For the text-containing cell, return its midpoint in [x, y] coordinate format. 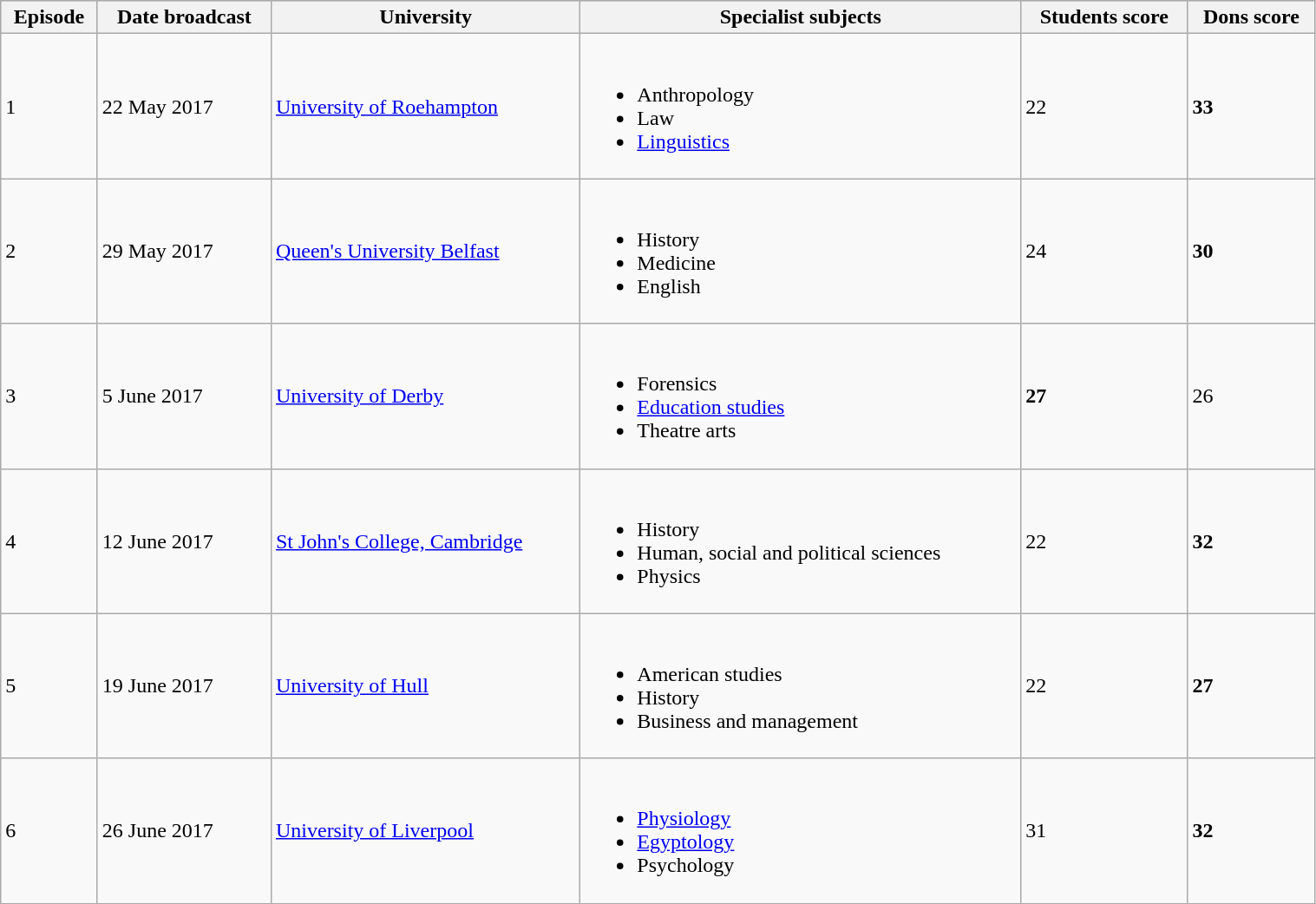
6 [49, 831]
22 May 2017 [184, 106]
PhysiologyEgyptologyPsychology [801, 831]
5 June 2017 [184, 396]
Queen's University Belfast [425, 252]
19 June 2017 [184, 685]
HistoryHuman, social and political sciencesPhysics [801, 541]
University of Hull [425, 685]
26 [1251, 396]
Specialist subjects [801, 17]
ForensicsEducation studiesTheatre arts [801, 396]
4 [49, 541]
1 [49, 106]
St John's College, Cambridge [425, 541]
AnthropologyLawLinguistics [801, 106]
Dons score [1251, 17]
University of Roehampton [425, 106]
HistoryMedicineEnglish [801, 252]
Episode [49, 17]
University of Liverpool [425, 831]
30 [1251, 252]
University [425, 17]
33 [1251, 106]
29 May 2017 [184, 252]
2 [49, 252]
American studiesHistoryBusiness and management [801, 685]
31 [1104, 831]
5 [49, 685]
Date broadcast [184, 17]
26 June 2017 [184, 831]
12 June 2017 [184, 541]
Students score [1104, 17]
3 [49, 396]
University of Derby [425, 396]
24 [1104, 252]
